Identify which cell holds the provided text, then report its (x, y) central coordinate. 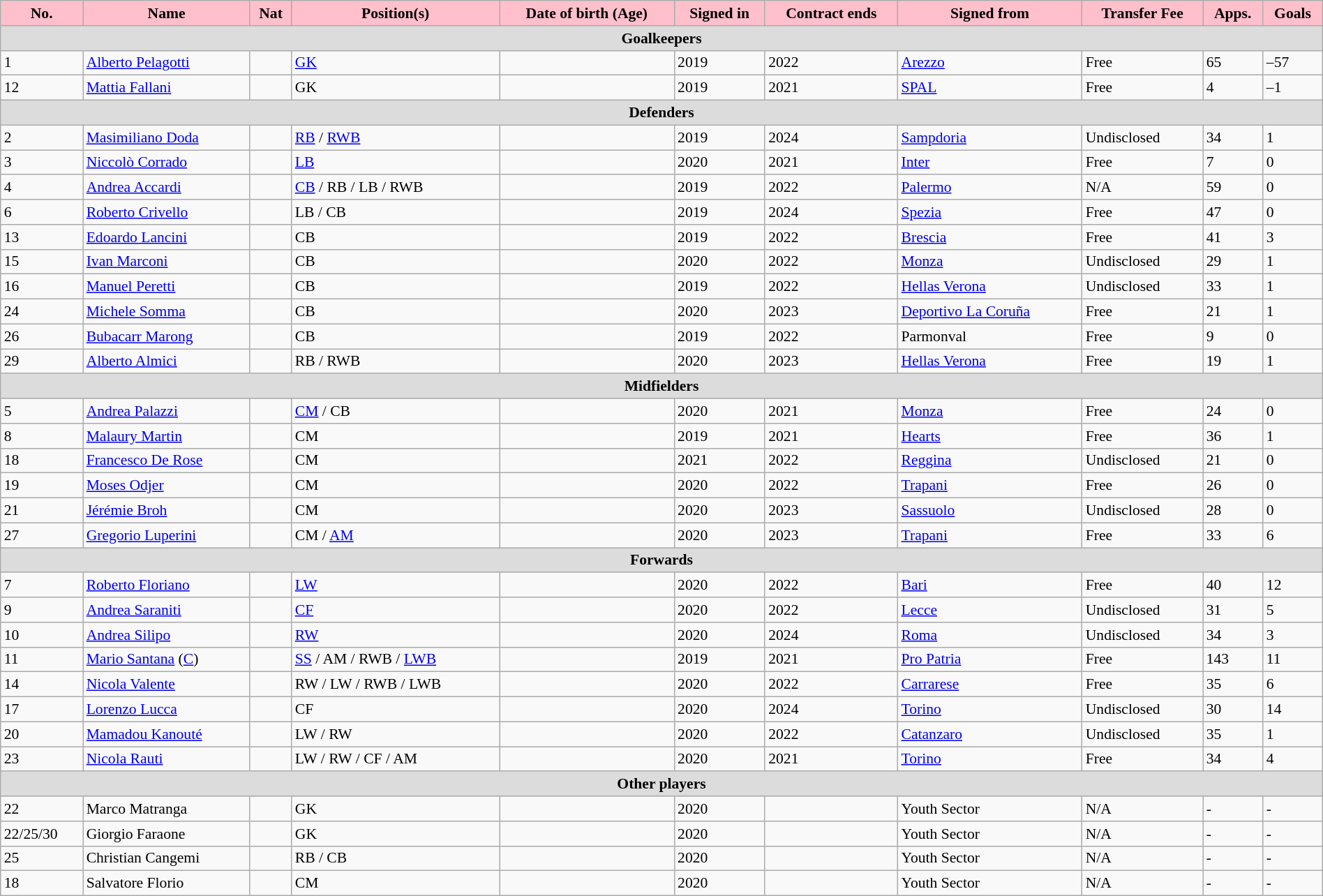
CM / AM (396, 535)
Alberto Pelagotti (167, 63)
Hearts (989, 436)
Marco Matranga (167, 809)
RW / LW / RWB / LWB (396, 685)
Lecce (989, 610)
40 (1233, 585)
RB / CB (396, 858)
SPAL (989, 88)
59 (1233, 188)
Andrea Palazzi (167, 411)
Transfer Fee (1143, 13)
Spezia (989, 212)
Pro Patria (989, 659)
Salvatore Florio (167, 883)
LW (396, 585)
Niccolò Corrado (167, 163)
28 (1233, 511)
Name (167, 13)
Moses Odjer (167, 486)
Position(s) (396, 13)
22/25/30 (42, 834)
16 (42, 287)
10 (42, 635)
No. (42, 13)
LB / CB (396, 212)
Roberto Floriano (167, 585)
Deportivo La Coruña (989, 312)
22 (42, 809)
Signed in (719, 13)
RW (396, 635)
Roberto Crivello (167, 212)
Giorgio Faraone (167, 834)
2 (42, 137)
Midfielders (661, 387)
Forwards (661, 560)
Catanzaro (989, 734)
Signed from (989, 13)
Contract ends (831, 13)
Mamadou Kanouté (167, 734)
Malaury Martin (167, 436)
Nicola Valente (167, 685)
Brescia (989, 237)
Parmonval (989, 336)
Ivan Marconi (167, 262)
41 (1233, 237)
LW / RW (396, 734)
17 (42, 710)
–57 (1292, 63)
Inter (989, 163)
Bubacarr Marong (167, 336)
Mario Santana (C) (167, 659)
47 (1233, 212)
143 (1233, 659)
Goalkeepers (661, 38)
8 (42, 436)
36 (1233, 436)
Reggina (989, 461)
Michele Somma (167, 312)
CM / CB (396, 411)
LW / RW / CF / AM (396, 759)
25 (42, 858)
Other players (661, 784)
27 (42, 535)
Gregorio Luperini (167, 535)
30 (1233, 710)
Sassuolo (989, 511)
23 (42, 759)
Date of birth (Age) (587, 13)
Masimiliano Doda (167, 137)
Nicola Rauti (167, 759)
Francesco De Rose (167, 461)
Carrarese (989, 685)
SS / AM / RWB / LWB (396, 659)
Palermo (989, 188)
20 (42, 734)
Apps. (1233, 13)
Mattia Fallani (167, 88)
Andrea Saraniti (167, 610)
Christian Cangemi (167, 858)
Nat (271, 13)
Andrea Accardi (167, 188)
Edoardo Lancini (167, 237)
CB / RB / LB / RWB (396, 188)
Lorenzo Lucca (167, 710)
Sampdoria (989, 137)
65 (1233, 63)
Defenders (661, 113)
–1 (1292, 88)
15 (42, 262)
Manuel Peretti (167, 287)
13 (42, 237)
LB (396, 163)
Jérémie Broh (167, 511)
Arezzo (989, 63)
31 (1233, 610)
Goals (1292, 13)
Bari (989, 585)
Alberto Almici (167, 361)
Andrea Silipo (167, 635)
Roma (989, 635)
